Output the (x, y) coordinate of the center of the cell containing the given text.  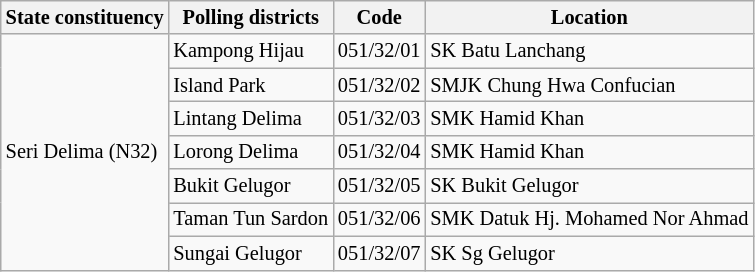
Lintang Delima (250, 118)
051/32/01 (379, 51)
Polling districts (250, 17)
051/32/04 (379, 152)
Taman Tun Sardon (250, 219)
051/32/05 (379, 186)
Lorong Delima (250, 152)
Kampong Hijau (250, 51)
State constituency (85, 17)
Island Park (250, 85)
051/32/03 (379, 118)
SMJK Chung Hwa Confucian (589, 85)
051/32/06 (379, 219)
Sungai Gelugor (250, 253)
Seri Delima (N32) (85, 152)
Code (379, 17)
SMK Datuk Hj. Mohamed Nor Ahmad (589, 219)
051/32/02 (379, 85)
Location (589, 17)
SK Batu Lanchang (589, 51)
Bukit Gelugor (250, 186)
SK Sg Gelugor (589, 253)
051/32/07 (379, 253)
SK Bukit Gelugor (589, 186)
